Find where the given text appears and provide that cell's center as (x, y) coordinate. 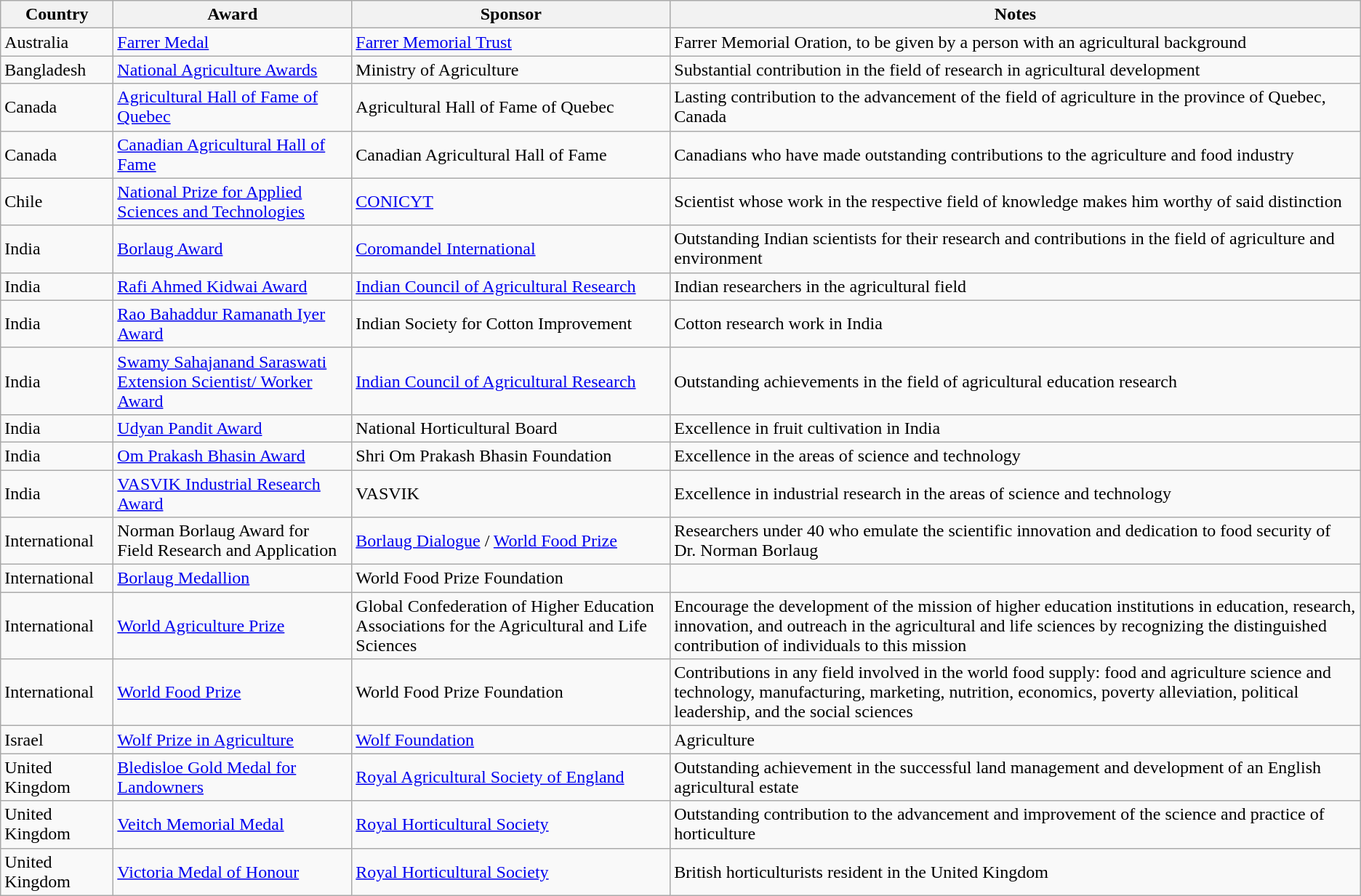
Excellence in fruit cultivation in India (1016, 428)
Chile (57, 202)
VASVIK Industrial Research Award (233, 493)
Ministry of Agriculture (511, 70)
VASVIK (511, 493)
Farrer Memorial Oration, to be given by a person with an agricultural background (1016, 42)
Wolf Foundation (511, 740)
Shri Om Prakash Bhasin Foundation (511, 456)
Notes (1016, 15)
Rao Bahaddur Ramanath Iyer Award (233, 324)
Borlaug Award (233, 249)
World Food Prize (233, 693)
Om Prakash Bhasin Award (233, 456)
Cotton research work in India (1016, 324)
Award (233, 15)
Norman Borlaug Award for Field Research and Application (233, 541)
Country (57, 15)
Borlaug Medallion (233, 578)
Lasting contribution to the advancement of the field of agriculture in the province of Quebec, Canada (1016, 108)
Royal Agricultural Society of England (511, 778)
CONICYT (511, 202)
Indian Society for Cotton Improvement (511, 324)
Outstanding achievement in the successful land management and development of an English agricultural estate (1016, 778)
Swamy Sahajanand Saraswati Extension Scientist/ Worker Award (233, 381)
National Horticultural Board (511, 428)
World Agriculture Prize (233, 626)
Excellence in the areas of science and technology (1016, 456)
Wolf Prize in Agriculture (233, 740)
Borlaug Dialogue / World Food Prize (511, 541)
Global Confederation of Higher Education Associations for the Agricultural and Life Sciences (511, 626)
Sponsor (511, 15)
Researchers under 40 who emulate the scientific innovation and dedication to food security of Dr. Norman Borlaug (1016, 541)
Agriculture (1016, 740)
Farrer Memorial Trust (511, 42)
Scientist whose work in the respective field of knowledge makes him worthy of said distinction (1016, 202)
Substantial contribution in the field of research in agricultural development (1016, 70)
Bangladesh (57, 70)
Veitch Memorial Medal (233, 824)
National Prize for Applied Sciences and Technologies (233, 202)
Outstanding contribution to the advancement and improvement of the science and practice of horticulture (1016, 824)
National Agriculture Awards (233, 70)
Israel (57, 740)
Indian researchers in the agricultural field (1016, 286)
Udyan Pandit Award (233, 428)
Outstanding Indian scientists for their research and contributions in the field of agriculture and environment (1016, 249)
British horticulturists resident in the United Kingdom (1016, 872)
Coromandel International (511, 249)
Farrer Medal (233, 42)
Victoria Medal of Honour (233, 872)
Canadians who have made outstanding contributions to the agriculture and food industry (1016, 154)
Australia (57, 42)
Excellence in industrial research in the areas of science and technology (1016, 493)
Outstanding achievements in the field of agricultural education research (1016, 381)
Bledisloe Gold Medal for Landowners (233, 778)
Rafi Ahmed Kidwai Award (233, 286)
